Identify which cell holds the provided text, then report its [x, y] central coordinate. 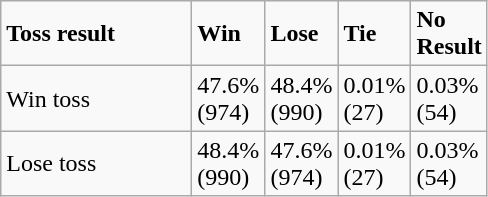
Toss result [96, 34]
Win toss [96, 98]
Tie [374, 34]
Win [228, 34]
Lose [302, 34]
Lose toss [96, 164]
No Result [449, 34]
